From the cell containing the given text, extract its center point as [X, Y] coordinate. 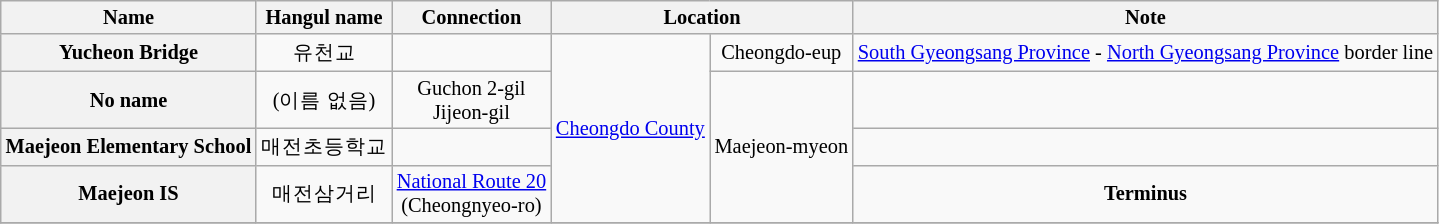
매전삼거리 [324, 194]
매전초등학교 [324, 146]
Maejeon IS [128, 194]
South Gyeongsang Province - North Gyeongsang Province border line [1146, 52]
Maejeon Elementary School [128, 146]
Yucheon Bridge [128, 52]
Cheongdo-eup [782, 52]
Hangul name [324, 17]
National Route 20(Cheongnyeo-ro) [472, 194]
유천교 [324, 52]
Guchon 2-gilJijeon-gil [472, 100]
(이름 없음) [324, 100]
Maejeon-myeon [782, 147]
Location [702, 17]
Cheongdo County [630, 128]
Connection [472, 17]
Note [1146, 17]
No name [128, 100]
Name [128, 17]
Terminus [1146, 194]
